Detect which cell encompasses the target text, then output its [x, y] center coordinate. 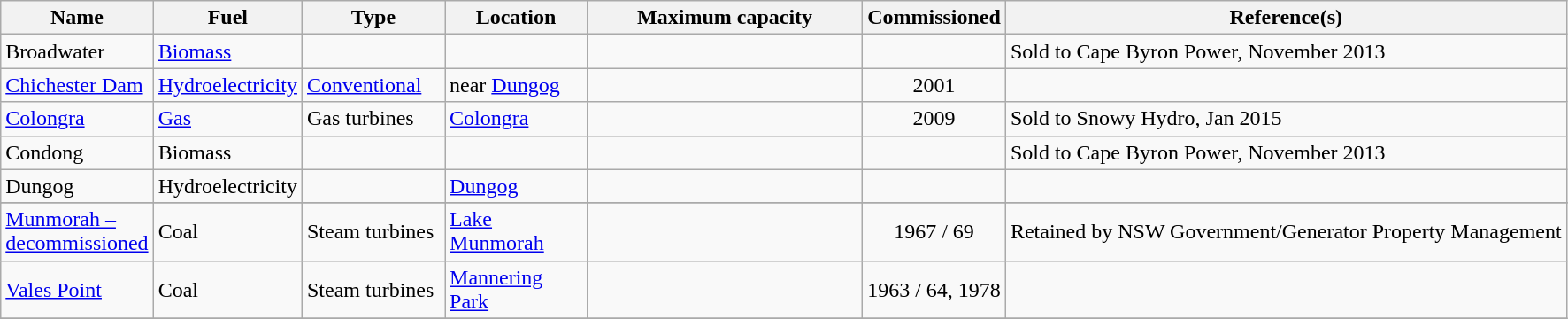
1967 / 69 [934, 232]
Type [373, 18]
Fuel [227, 18]
Location [517, 18]
2001 [934, 85]
Maximum capacity [726, 18]
2009 [934, 119]
1963 / 64, 1978 [934, 289]
Broadwater [77, 51]
Gas turbines [373, 119]
Lake Munmorah [517, 232]
Chichester Dam [77, 85]
Conventional [373, 85]
Munmorah – decommissioned [77, 232]
Gas [227, 119]
Commissioned [934, 18]
Name [77, 18]
Mannering Park [517, 289]
Condong [77, 152]
near Dungog [517, 85]
Reference(s) [1286, 18]
Retained by NSW Government/Generator Property Management [1286, 232]
Vales Point [77, 289]
Sold to Snowy Hydro, Jan 2015 [1286, 119]
